From the cell containing the given text, extract its center point as [x, y] coordinate. 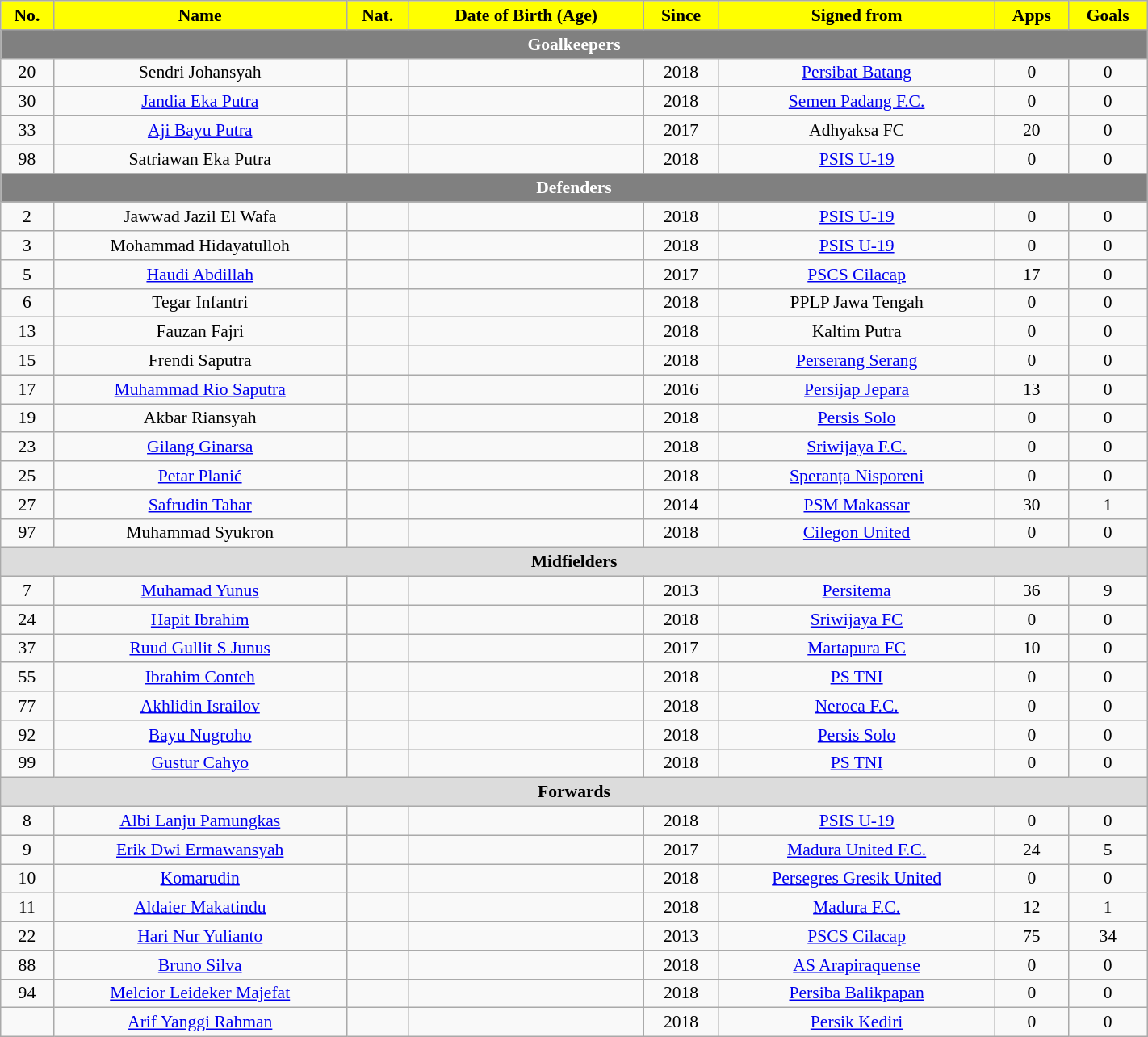
Persik Kediri [857, 1022]
Defenders [574, 188]
Akhlidin Israilov [200, 706]
Erik Dwi Ermawansyah [200, 850]
75 [1032, 936]
Cilegon United [857, 533]
99 [27, 763]
55 [27, 678]
Jawwad Jazil El Wafa [200, 217]
Martapura FC [857, 649]
Tegar Infantri [200, 303]
7 [27, 591]
Perserang Serang [857, 361]
94 [27, 993]
98 [27, 159]
PSM Makassar [857, 505]
Ibrahim Conteh [200, 678]
88 [27, 965]
11 [27, 908]
Aji Bayu Putra [200, 131]
Gustur Cahyo [200, 763]
Mohammad Hidayatulloh [200, 246]
Semen Padang F.C. [857, 102]
Adhyaksa FC [857, 131]
34 [1108, 936]
Ruud Gullit S Junus [200, 649]
Hari Nur Yulianto [200, 936]
92 [27, 735]
Frendi Saputra [200, 361]
Haudi Abdillah [200, 275]
36 [1032, 591]
Jandia Eka Putra [200, 102]
Name [200, 15]
Fauzan Fajri [200, 332]
37 [27, 649]
Neroca F.C. [857, 706]
2016 [681, 389]
Goals [1108, 15]
25 [27, 476]
6 [27, 303]
Muhamad Yunus [200, 591]
Madura United F.C. [857, 850]
Forwards [574, 792]
Goalkeepers [574, 44]
Muhammad Rio Saputra [200, 389]
Sendri Johansyah [200, 73]
3 [27, 246]
Sriwijaya FC [857, 619]
Bayu Nugroho [200, 735]
2 [27, 217]
Aldaier Makatindu [200, 908]
PPLP Jawa Tengah [857, 303]
12 [1032, 908]
Petar Planić [200, 476]
33 [27, 131]
Persibat Batang [857, 73]
Speranța Nisporeni [857, 476]
8 [27, 821]
Kaltim Putra [857, 332]
Persijap Jepara [857, 389]
Muhammad Syukron [200, 533]
Komarudin [200, 879]
Gilang Ginarsa [200, 447]
Bruno Silva [200, 965]
77 [27, 706]
Nat. [378, 15]
Signed from [857, 15]
Apps [1032, 15]
27 [27, 505]
No. [27, 15]
Satriawan Eka Putra [200, 159]
Persitema [857, 591]
22 [27, 936]
15 [27, 361]
Sriwijaya F.C. [857, 447]
Akbar Riansyah [200, 418]
Date of Birth (Age) [526, 15]
Persiba Balikpapan [857, 993]
Midfielders [574, 562]
23 [27, 447]
19 [27, 418]
Madura F.C. [857, 908]
Safrudin Tahar [200, 505]
Albi Lanju Pamungkas [200, 821]
Persegres Gresik United [857, 879]
AS Arapiraquense [857, 965]
Hapit Ibrahim [200, 619]
2014 [681, 505]
Arif Yanggi Rahman [200, 1022]
Melcior Leideker Majefat [200, 993]
97 [27, 533]
Since [681, 15]
